Locate the cell with the specified text and output its [x, y] center coordinate. 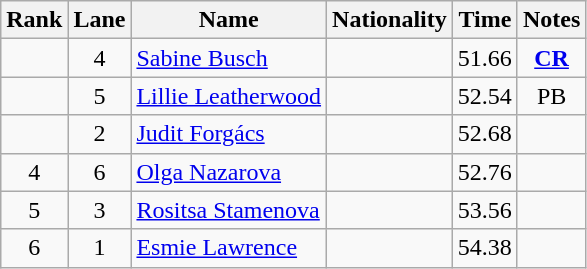
Lillie Leatherwood [229, 96]
51.66 [484, 58]
52.54 [484, 96]
Sabine Busch [229, 58]
Notes [551, 20]
Olga Nazarova [229, 172]
CR [551, 58]
1 [100, 248]
Esmie Lawrence [229, 248]
52.76 [484, 172]
Lane [100, 20]
Rank [34, 20]
53.56 [484, 210]
54.38 [484, 248]
52.68 [484, 134]
Judit Forgács [229, 134]
Name [229, 20]
Time [484, 20]
2 [100, 134]
Nationality [390, 20]
Rositsa Stamenova [229, 210]
3 [100, 210]
PB [551, 96]
